Detect which cell encompasses the target text, then output its [X, Y] center coordinate. 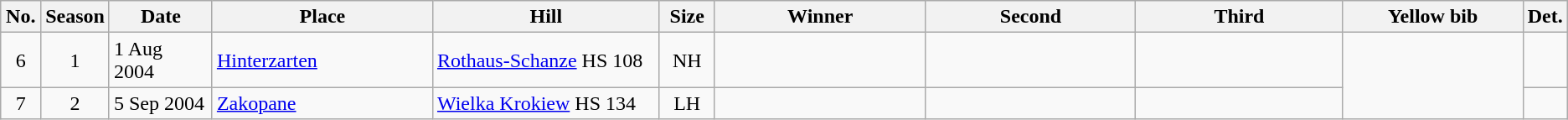
Hinterzarten [322, 60]
Wielka Krokiew HS 134 [546, 103]
Second [1030, 17]
6 [21, 60]
2 [75, 103]
No. [21, 17]
Det. [1545, 17]
Size [687, 17]
1 Aug 2004 [161, 60]
1 [75, 60]
Rothaus-Schanze HS 108 [546, 60]
LH [687, 103]
Hill [546, 17]
Third [1240, 17]
7 [21, 103]
Zakopane [322, 103]
Winner [820, 17]
Season [75, 17]
Place [322, 17]
NH [687, 60]
Yellow bib [1432, 17]
5 Sep 2004 [161, 103]
Date [161, 17]
